From the cell containing the given text, extract its center point as (x, y) coordinate. 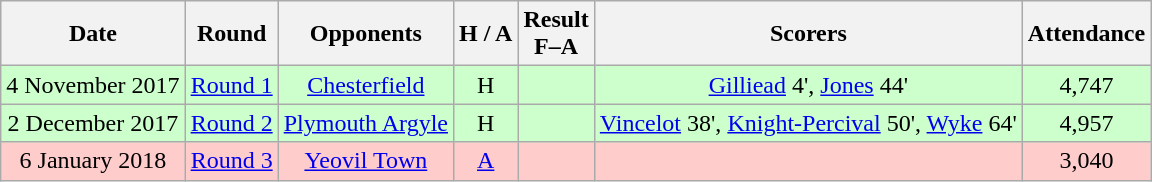
Round 1 (232, 85)
Round 3 (232, 161)
Date (93, 34)
Chesterfield (366, 85)
Attendance (1086, 34)
Scorers (808, 34)
ResultF–A (556, 34)
Round (232, 34)
4,957 (1086, 123)
Round 2 (232, 123)
Plymouth Argyle (366, 123)
6 January 2018 (93, 161)
Opponents (366, 34)
Gilliead 4', Jones 44' (808, 85)
4,747 (1086, 85)
2 December 2017 (93, 123)
4 November 2017 (93, 85)
Vincelot 38', Knight-Percival 50', Wyke 64' (808, 123)
3,040 (1086, 161)
H / A (485, 34)
Yeovil Town (366, 161)
A (485, 161)
